Output the [x, y] coordinate of the center of the cell containing the given text.  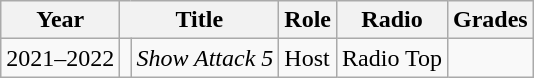
Host [308, 58]
Show Attack 5 [205, 58]
Title [200, 20]
Year [60, 20]
Radio Top [392, 58]
Grades [490, 20]
2021–2022 [60, 58]
Role [308, 20]
Radio [392, 20]
